Output the (x, y) coordinate of the center of the cell containing the given text.  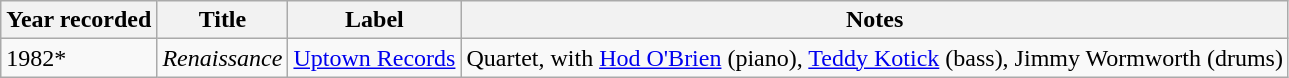
Notes (874, 20)
Renaissance (222, 58)
Title (222, 20)
Label (374, 20)
Uptown Records (374, 58)
Year recorded (79, 20)
Quartet, with Hod O'Brien (piano), Teddy Kotick (bass), Jimmy Wormworth (drums) (874, 58)
1982* (79, 58)
